Detect which cell encompasses the target text, then output its (X, Y) center coordinate. 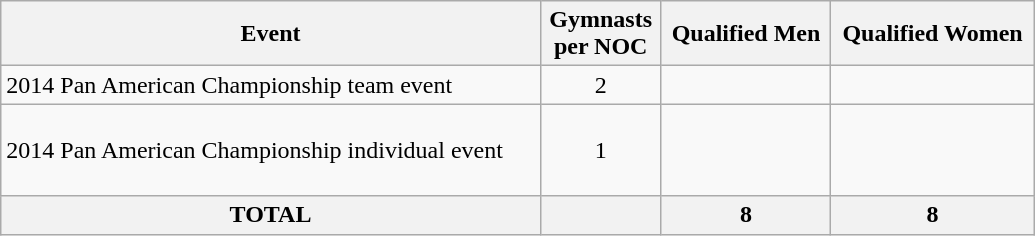
1 (600, 150)
Qualified Women (932, 34)
2014 Pan American Championship team event (271, 85)
TOTAL (271, 215)
Event (271, 34)
Gymnasts per NOC (600, 34)
2 (600, 85)
Qualified Men (746, 34)
2014 Pan American Championship individual event (271, 150)
